Pinpoint the cell where the given text exists, returning its [X, Y] midpoint coordinate. 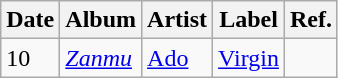
Date [30, 20]
Ref. [310, 20]
Zanmu [101, 58]
Ado [178, 58]
Album [101, 20]
Virgin [249, 58]
Artist [178, 20]
Label [249, 20]
10 [30, 58]
